Locate the cell with the specified text and output its [x, y] center coordinate. 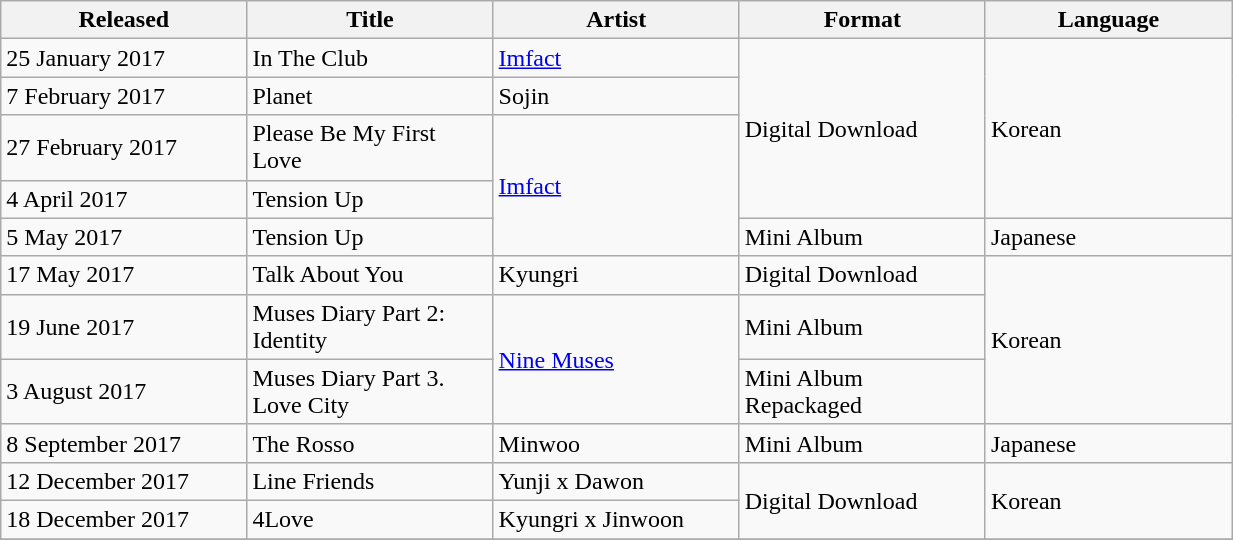
The Rosso [370, 443]
Mini Album Repackaged [862, 392]
Line Friends [370, 481]
Sojin [616, 96]
Yunji x Dawon [616, 481]
Kyungri [616, 275]
In The Club [370, 58]
Format [862, 20]
5 May 2017 [124, 237]
Released [124, 20]
27 February 2017 [124, 148]
7 February 2017 [124, 96]
Planet [370, 96]
17 May 2017 [124, 275]
Muses Diary Part 3. Love City [370, 392]
Title [370, 20]
19 June 2017 [124, 326]
8 September 2017 [124, 443]
4Love [370, 519]
3 August 2017 [124, 392]
Kyungri x Jinwoon [616, 519]
Language [1108, 20]
Talk About You [370, 275]
18 December 2017 [124, 519]
Artist [616, 20]
Please Be My First Love [370, 148]
25 January 2017 [124, 58]
Minwoo [616, 443]
Nine Muses [616, 359]
Muses Diary Part 2: Identity [370, 326]
12 December 2017 [124, 481]
4 April 2017 [124, 199]
